Pinpoint the cell where the given text exists, returning its (x, y) midpoint coordinate. 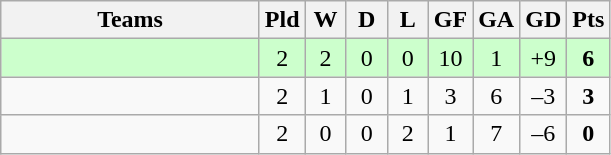
+9 (544, 58)
Pts (588, 20)
–3 (544, 96)
7 (496, 134)
Teams (130, 20)
GD (544, 20)
Pld (282, 20)
L (408, 20)
D (366, 20)
GF (450, 20)
10 (450, 58)
GA (496, 20)
W (326, 20)
–6 (544, 134)
